Return (X, Y) of the center of cell containing provided text 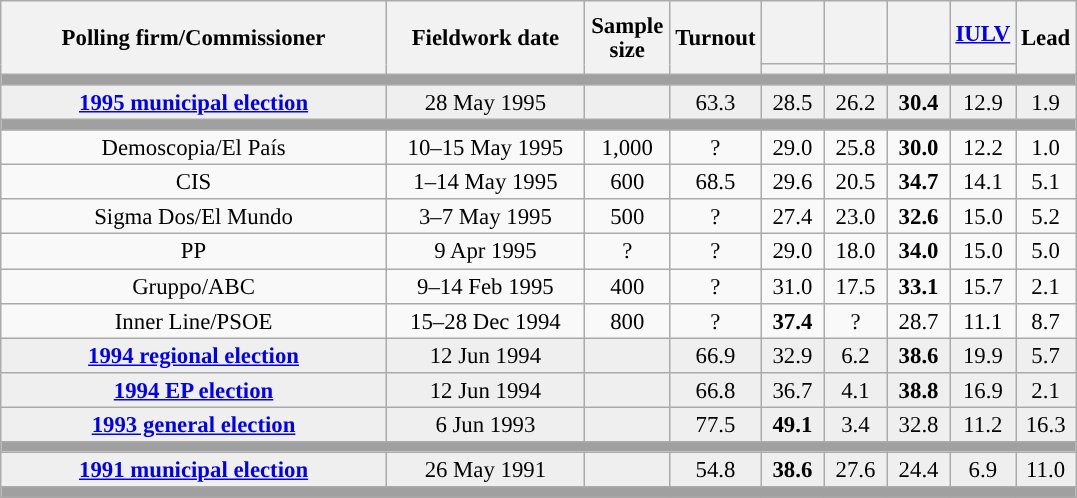
11.0 (1046, 470)
63.3 (716, 102)
23.0 (856, 218)
34.7 (918, 182)
30.0 (918, 148)
33.1 (918, 286)
Sigma Dos/El Mundo (194, 218)
32.8 (918, 424)
66.8 (716, 390)
Demoscopia/El País (194, 148)
27.6 (856, 470)
1.9 (1046, 102)
5.0 (1046, 252)
10–15 May 1995 (485, 148)
25.8 (856, 148)
500 (627, 218)
1995 municipal election (194, 102)
26 May 1991 (485, 470)
11.1 (982, 320)
600 (627, 182)
11.2 (982, 424)
5.1 (1046, 182)
17.5 (856, 286)
800 (627, 320)
54.8 (716, 470)
29.6 (792, 182)
68.5 (716, 182)
Turnout (716, 38)
6.9 (982, 470)
18.0 (856, 252)
15.7 (982, 286)
30.4 (918, 102)
19.9 (982, 356)
1.0 (1046, 148)
77.5 (716, 424)
Sample size (627, 38)
38.8 (918, 390)
6.2 (856, 356)
12.2 (982, 148)
28.5 (792, 102)
1993 general election (194, 424)
9–14 Feb 1995 (485, 286)
5.7 (1046, 356)
IULV (982, 32)
1,000 (627, 148)
4.1 (856, 390)
27.4 (792, 218)
1994 regional election (194, 356)
26.2 (856, 102)
31.0 (792, 286)
1994 EP election (194, 390)
Lead (1046, 38)
5.2 (1046, 218)
Polling firm/Commissioner (194, 38)
20.5 (856, 182)
14.1 (982, 182)
CIS (194, 182)
Inner Line/PSOE (194, 320)
6 Jun 1993 (485, 424)
400 (627, 286)
28.7 (918, 320)
32.9 (792, 356)
9 Apr 1995 (485, 252)
Fieldwork date (485, 38)
12.9 (982, 102)
37.4 (792, 320)
1–14 May 1995 (485, 182)
28 May 1995 (485, 102)
24.4 (918, 470)
Gruppo/ABC (194, 286)
3–7 May 1995 (485, 218)
PP (194, 252)
8.7 (1046, 320)
36.7 (792, 390)
15–28 Dec 1994 (485, 320)
3.4 (856, 424)
1991 municipal election (194, 470)
34.0 (918, 252)
16.9 (982, 390)
66.9 (716, 356)
16.3 (1046, 424)
49.1 (792, 424)
32.6 (918, 218)
